Detect which cell encompasses the target text, then output its (X, Y) center coordinate. 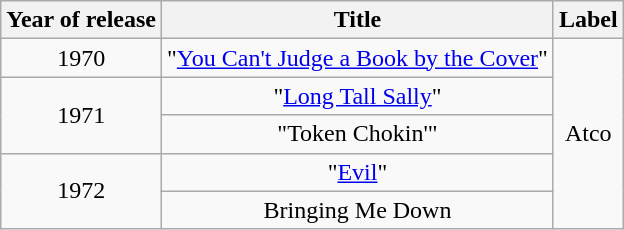
"Evil" (358, 172)
Atco (588, 134)
"Token Chokin'" (358, 134)
1972 (82, 191)
Label (588, 20)
Title (358, 20)
Year of release (82, 20)
1971 (82, 115)
"Long Tall Sally" (358, 96)
"You Can't Judge a Book by the Cover" (358, 58)
Bringing Me Down (358, 210)
1970 (82, 58)
